From the cell containing the given text, extract its center point as (x, y) coordinate. 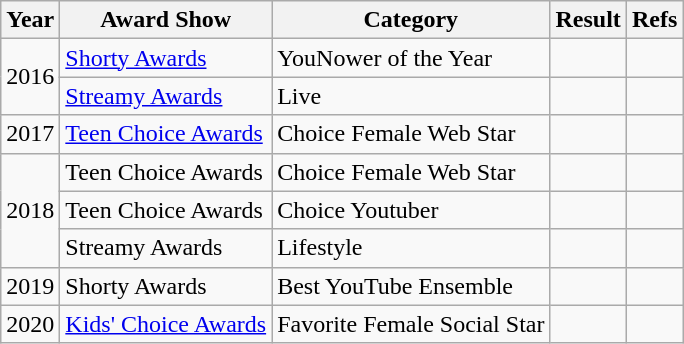
Live (411, 96)
Result (588, 20)
Choice Youtuber (411, 210)
Award Show (166, 20)
2017 (30, 134)
2018 (30, 210)
2016 (30, 77)
YouNower of the Year (411, 58)
2019 (30, 286)
2020 (30, 324)
Refs (654, 20)
Best YouTube Ensemble (411, 286)
Favorite Female Social Star (411, 324)
Year (30, 20)
Category (411, 20)
Lifestyle (411, 248)
Kids' Choice Awards (166, 324)
